Pinpoint the cell where the given text exists, returning its (x, y) midpoint coordinate. 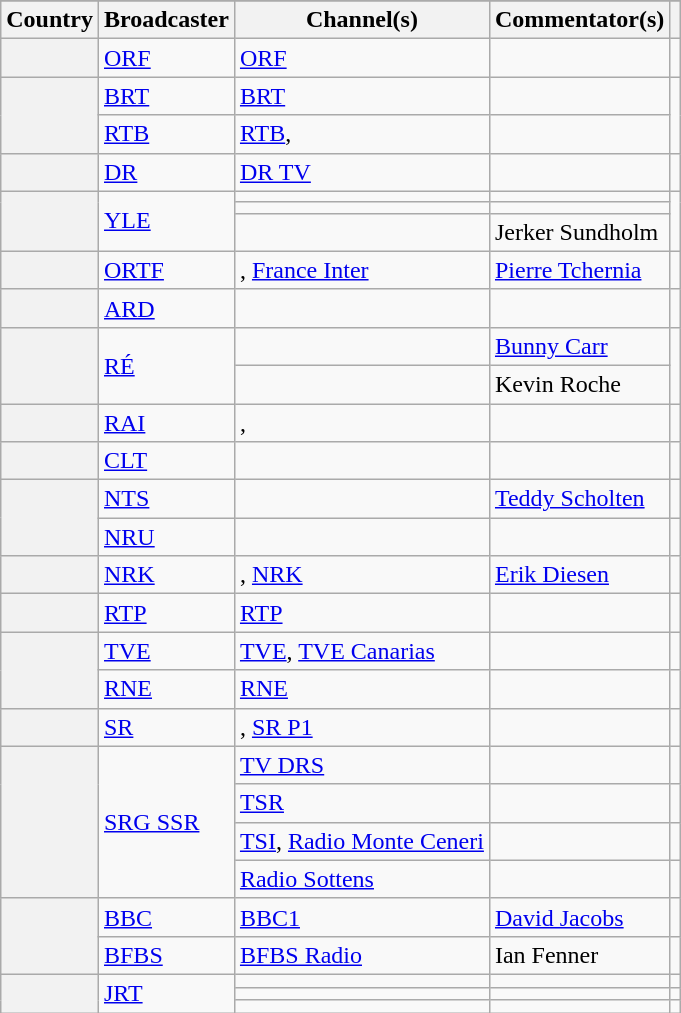
TSI, Radio Monte Ceneri (362, 841)
Teddy Scholten (579, 499)
SR (166, 727)
ORTF (166, 270)
Erik Diesen (579, 575)
Pierre Tchernia (579, 270)
RÉ (166, 365)
RTB (166, 134)
Radio Sottens (362, 879)
JRT (166, 993)
Commentator(s) (579, 20)
BBC (166, 917)
TVE, TVE Canarias (362, 651)
RAI (166, 423)
Ian Fenner (579, 955)
YLE (166, 221)
, France Inter (362, 270)
Broadcaster (166, 20)
David Jacobs (579, 917)
, (362, 423)
SRG SSR (166, 822)
NRU (166, 537)
Country (50, 20)
CLT (166, 461)
DR (166, 172)
, NRK (362, 575)
NRK (166, 575)
Jerker Sundholm (579, 232)
BFBS Radio (362, 955)
BBC1 (362, 917)
Kevin Roche (579, 384)
Channel(s) (362, 20)
TV DRS (362, 765)
RTB, (362, 134)
BFBS (166, 955)
DR TV (362, 172)
NTS (166, 499)
TVE (166, 651)
TSR (362, 803)
Bunny Carr (579, 346)
, SR P1 (362, 727)
ARD (166, 308)
